Return the (X, Y) coordinate for the center point of the cell that contains the specified text.  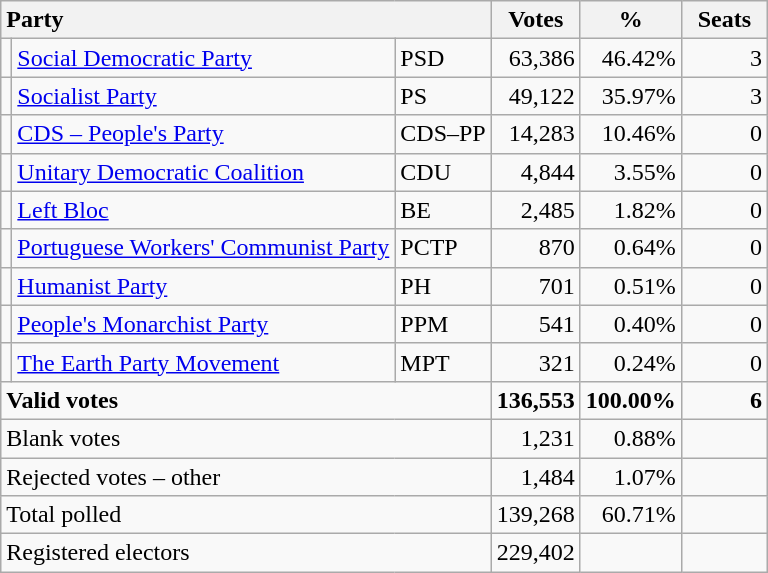
Unitary Democratic Coalition (204, 172)
321 (536, 362)
Valid votes (246, 400)
2,485 (536, 210)
Total polled (246, 515)
PCTP (443, 248)
People's Monarchist Party (204, 324)
Left Bloc (204, 210)
Socialist Party (204, 96)
Party (246, 20)
10.46% (630, 134)
1,484 (536, 477)
PPM (443, 324)
Registered electors (246, 553)
Portuguese Workers' Communist Party (204, 248)
Rejected votes – other (246, 477)
1,231 (536, 438)
0.51% (630, 286)
6 (724, 400)
The Earth Party Movement (204, 362)
1.07% (630, 477)
0.40% (630, 324)
PH (443, 286)
541 (536, 324)
139,268 (536, 515)
Humanist Party (204, 286)
701 (536, 286)
Votes (536, 20)
229,402 (536, 553)
14,283 (536, 134)
0.24% (630, 362)
Blank votes (246, 438)
Seats (724, 20)
CDS – People's Party (204, 134)
% (630, 20)
MPT (443, 362)
49,122 (536, 96)
0.88% (630, 438)
3.55% (630, 172)
63,386 (536, 58)
35.97% (630, 96)
0.64% (630, 248)
BE (443, 210)
PS (443, 96)
46.42% (630, 58)
1.82% (630, 210)
PSD (443, 58)
870 (536, 248)
4,844 (536, 172)
Social Democratic Party (204, 58)
CDS–PP (443, 134)
136,553 (536, 400)
100.00% (630, 400)
60.71% (630, 515)
CDU (443, 172)
